Determine the [X, Y] coordinate at the center of the cell enclosing the given text.  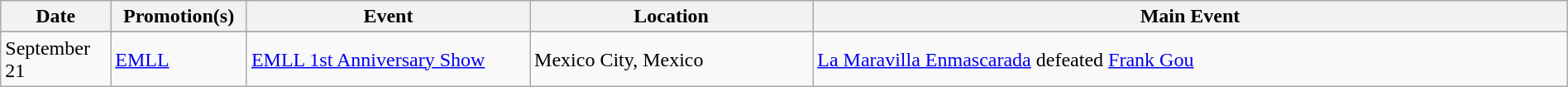
Event [388, 17]
EMLL 1st Anniversary Show [388, 60]
EMLL [179, 60]
Date [56, 17]
September 21 [56, 60]
Location [672, 17]
Promotion(s) [179, 17]
Mexico City, Mexico [672, 60]
Main Event [1191, 17]
La Maravilla Enmascarada defeated Frank Gou [1191, 60]
